Return the (X, Y) coordinate for the center point of the cell that contains the specified text.  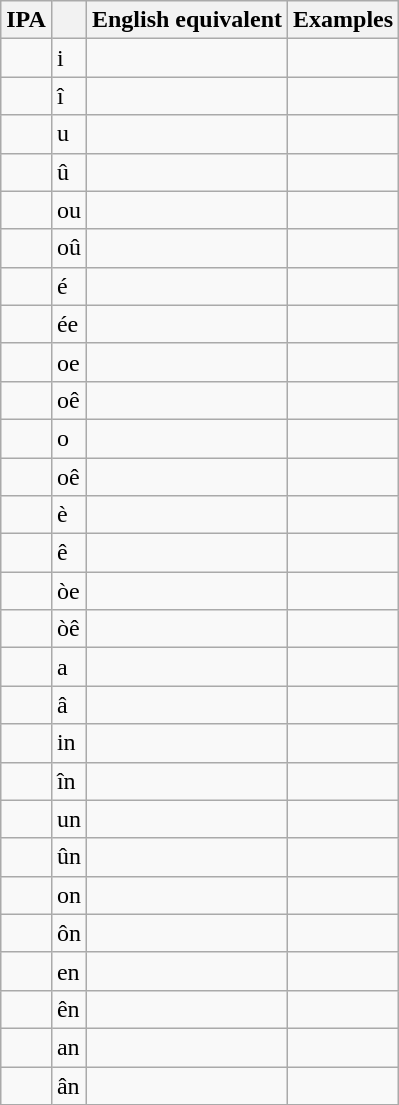
â (68, 705)
English equivalent (186, 20)
ên (68, 1009)
u (68, 134)
un (68, 819)
ou (68, 210)
an (68, 1047)
in (68, 743)
é (68, 286)
a (68, 667)
oe (68, 362)
oû (68, 248)
û (68, 172)
o (68, 438)
ée (68, 324)
i (68, 58)
òê (68, 629)
IPA (26, 20)
ûn (68, 857)
è (68, 515)
en (68, 971)
în (68, 781)
òe (68, 591)
ôn (68, 933)
î (68, 96)
ê (68, 553)
on (68, 895)
Examples (344, 20)
ân (68, 1085)
